Search for the cell housing the specified text and yield its [X, Y] center coordinate. 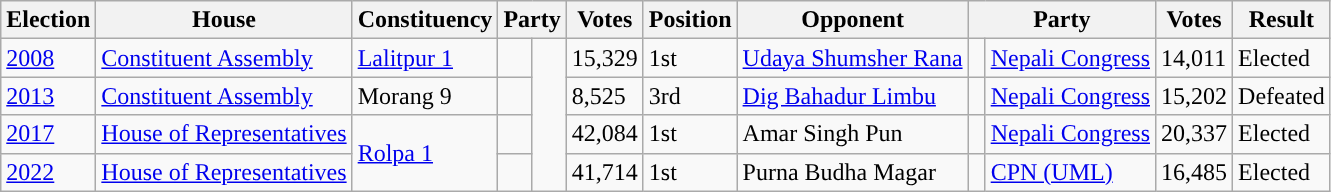
2008 [48, 58]
41,714 [604, 172]
Dig Bahadur Limbu [852, 96]
3rd [690, 96]
Opponent [852, 20]
2013 [48, 96]
Lalitpur 1 [425, 58]
15,202 [1194, 96]
15,329 [604, 58]
2022 [48, 172]
Amar Singh Pun [852, 134]
42,084 [604, 134]
20,337 [1194, 134]
Defeated [1282, 96]
Purna Budha Magar [852, 172]
Result [1282, 20]
16,485 [1194, 172]
2017 [48, 134]
Constituency [425, 20]
8,525 [604, 96]
Udaya Shumsher Rana [852, 58]
Morang 9 [425, 96]
CPN (UML) [1070, 172]
14,011 [1194, 58]
House [224, 20]
Rolpa 1 [425, 153]
Position [690, 20]
Election [48, 20]
